From the cell containing the given text, extract its center point as [X, Y] coordinate. 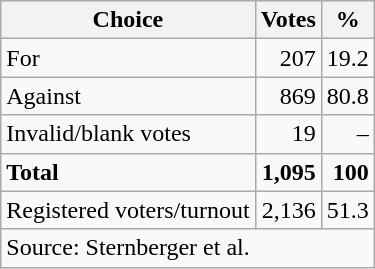
Against [128, 96]
1,095 [288, 172]
100 [348, 172]
Registered voters/turnout [128, 210]
– [348, 134]
Choice [128, 20]
207 [288, 58]
% [348, 20]
19.2 [348, 58]
For [128, 58]
80.8 [348, 96]
Total [128, 172]
2,136 [288, 210]
19 [288, 134]
51.3 [348, 210]
869 [288, 96]
Source: Sternberger et al. [188, 248]
Invalid/blank votes [128, 134]
Votes [288, 20]
